Capture the cell that displays the provided text and extract its [X, Y] central coordinate. 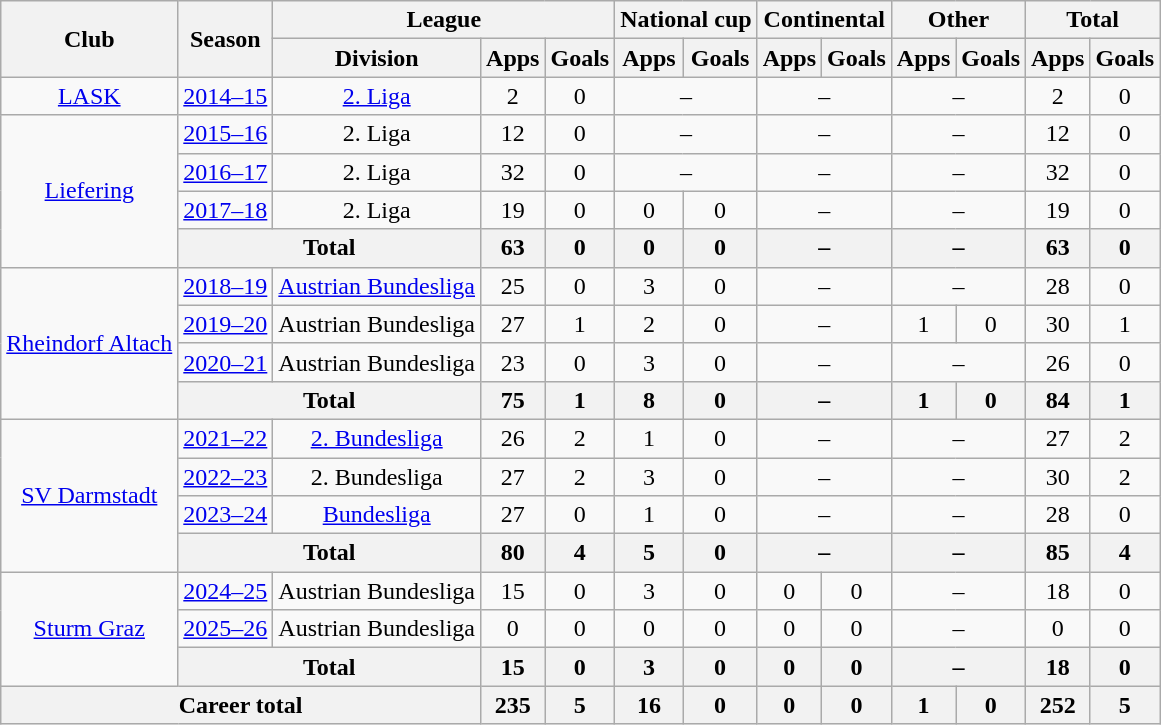
Sturm Graz [90, 629]
Season [226, 39]
252 [1058, 705]
2014–15 [226, 96]
Liefering [90, 191]
Bundesliga [377, 515]
85 [1058, 553]
2023–24 [226, 515]
SV Darmstadt [90, 495]
Other [958, 20]
75 [513, 400]
Club [90, 39]
League [444, 20]
Division [377, 58]
Rheindorf Altach [90, 343]
23 [513, 362]
235 [513, 705]
8 [649, 400]
2021–22 [226, 438]
National cup [686, 20]
25 [513, 286]
Continental [824, 20]
2025–26 [226, 629]
84 [1058, 400]
2024–25 [226, 591]
16 [649, 705]
LASK [90, 96]
2018–19 [226, 286]
Career total [241, 705]
2017–18 [226, 210]
2016–17 [226, 172]
80 [513, 553]
2020–21 [226, 362]
2015–16 [226, 134]
2019–20 [226, 324]
2022–23 [226, 477]
